Extract the [x, y] coordinate from the center of the cell holding the provided text.  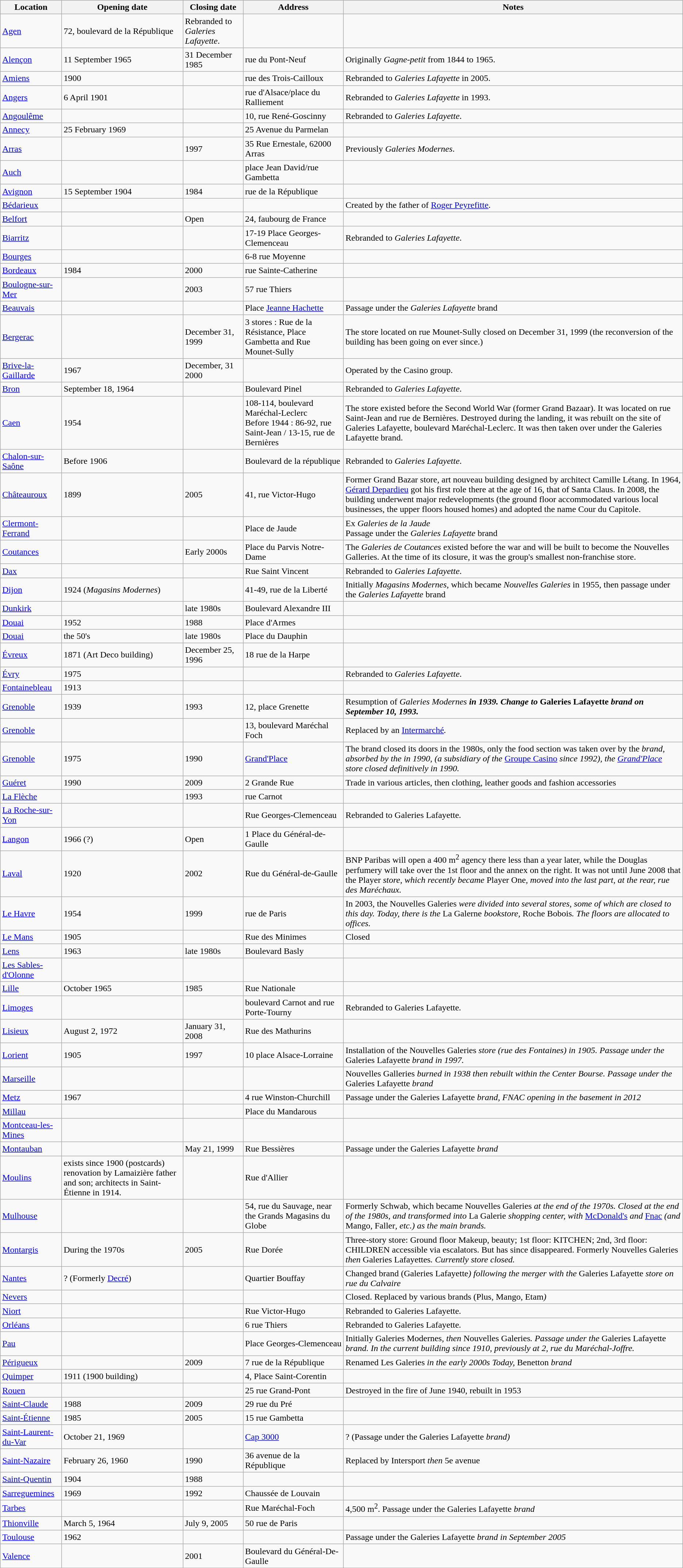
La Roche-sur-Yon [31, 815]
Address [293, 7]
Nantes [31, 1278]
Passage under the Galeries Lafayette brand, FNAC opening in the basement in 2012 [513, 1097]
Bourges [31, 257]
Place du Mandarous [293, 1111]
1969 [123, 1493]
Place d'Armes [293, 622]
Le Havre [31, 913]
2001 [213, 1556]
Quimper [31, 1376]
Rue des Minimes [293, 937]
1963 [123, 951]
Dax [31, 571]
March 5, 1964 [123, 1523]
Saint-Nazaire [31, 1460]
Fontainebleau [31, 688]
Destroyed in the fire of June 1940, rebuilt in 1953 [513, 1390]
Bergerac [31, 337]
Rue Saint Vincent [293, 571]
the 50's [123, 636]
36 avenue de la République [293, 1460]
Boulevard du Général-De-Gaulle [293, 1556]
Nevers [31, 1297]
rue du Pont-Neuf [293, 60]
57 rue Thiers [293, 290]
Place Georges-Clemenceau [293, 1343]
Rue du Général-de-Gaulle [293, 874]
Clermont-Ferrand [31, 528]
December, 31 2000 [213, 370]
13, boulevard Maréchal Foch [293, 730]
Boulevard Basly [293, 951]
Quartier Bouffay [293, 1278]
Replaced by an Intermarché. [513, 730]
15 rue Gambetta [293, 1418]
Saint-Quentin [31, 1479]
Ex Galeries de la JaudePassage under the Galeries Lafayette brand [513, 528]
Châteauroux [31, 494]
Toulouse [31, 1537]
Le Mans [31, 937]
1899 [123, 494]
4,500 m2. Passage under the Galeries Lafayette brand [513, 1508]
Saint-Étienne [31, 1418]
October 1965 [123, 989]
6 April 1901 [123, 97]
Alençon [31, 60]
1924 (Magasins Modernes) [123, 589]
41, rue Victor-Hugo [293, 494]
Boulevard Pinel [293, 389]
Beauvais [31, 308]
rue Carnot [293, 796]
Nouvelles Galleries burned in 1938 then rebuilt within the Center Bourse. Passage under the Galeries Lafayette brand [513, 1079]
1952 [123, 622]
1911 (1900 building) [123, 1376]
? (Formerly Decré) [123, 1278]
rue d'Alsace/place du Ralliement [293, 97]
During the 1970s [123, 1250]
? (Passage under the Galeries Lafayette brand) [513, 1437]
Renamed Les Galeries in the early 2000s Today, Benetton brand [513, 1362]
3 stores : Rue de la Résistance, Place Gambetta and Rue Mounet-Sully [293, 337]
Caen [31, 423]
Pau [31, 1343]
15 September 1904 [123, 191]
Notes [513, 7]
1992 [213, 1493]
Place du Parvis Notre-Dame [293, 552]
Angoulême [31, 116]
1999 [213, 913]
Originally Gagne-petit from 1844 to 1965. [513, 60]
2003 [213, 290]
1913 [123, 688]
Bédarieux [31, 205]
December 31, 1999 [213, 337]
Saint-Claude [31, 1404]
rue de Paris [293, 913]
1962 [123, 1537]
Montauban [31, 1149]
Belfort [31, 219]
10 place Alsace-Lorraine [293, 1055]
72, boulevard de la République [123, 31]
1 Place du Général-de-Gaulle [293, 839]
1904 [123, 1479]
August 2, 1972 [123, 1031]
exists since 1900 (postcards) renovation by Lamaizière father and son; architects in Saint-Étienne in 1914. [123, 1178]
Annecy [31, 130]
50 rue de Paris [293, 1523]
Metz [31, 1097]
Location [31, 7]
Thionville [31, 1523]
Resumption of Galeries Modernes in 1939. Change to Galeries Lafayette brand on September 10, 1993. [513, 707]
Moulins [31, 1178]
Boulevard de la république [293, 461]
12, place Grenette [293, 707]
Boulevard Alexandre III [293, 608]
1900 [123, 78]
10, rue René-Goscinny [293, 116]
Lorient [31, 1055]
Early 2000s [213, 552]
January 31, 2008 [213, 1031]
Bordeaux [31, 271]
Created by the father of Roger Peyrefitte. [513, 205]
54, rue du Sauvage, near the Grands Magasins du Globe [293, 1216]
Les Sables-d'Olonne [31, 970]
Limoges [31, 1007]
Évreux [31, 655]
Lille [31, 989]
Dunkirk [31, 608]
25 rue Grand-Pont [293, 1390]
108-114, boulevard Maréchal-LeclercBefore 1944 : 86-92, rue Saint-Jean / 13-15, rue de Bernières [293, 423]
The store located on rue Mounet-Sully closed on December 31, 1999 (the reconversion of the building has been going on ever since.) [513, 337]
December 25, 1996 [213, 655]
Rebranded to Galeries Lafayette in 2005. [513, 78]
Passage under the Galeries Lafayette brand in September 2005 [513, 1537]
Évry [31, 674]
Rouen [31, 1390]
Initially Magasins Modernes, which became Nouvelles Galeries in 1955, then passage under the Galeries Lafayette brand [513, 589]
Installation of the Nouvelles Galeries store (rue des Fontaines) in 1905. Passage under the Galeries Lafayette brand in 1997. [513, 1055]
Chalon-sur-Saône [31, 461]
1871 (Art Deco building) [123, 655]
7 rue de la République [293, 1362]
rue des Trois-Cailloux [293, 78]
Laval [31, 874]
Orléans [31, 1325]
Opening date [123, 7]
41-49, rue de la Liberté [293, 589]
Angers [31, 97]
25 Avenue du Parmelan [293, 130]
2000 [213, 271]
Brive-la-Gaillarde [31, 370]
4, Place Saint-Corentin [293, 1376]
Place de Jaude [293, 528]
Arras [31, 149]
Coutances [31, 552]
1939 [123, 707]
1966 (?) [123, 839]
Valence [31, 1556]
July 9, 2005 [213, 1523]
Langon [31, 839]
Boulogne-sur-Mer [31, 290]
Tarbes [31, 1508]
Rue des Mathurins [293, 1031]
Montargis [31, 1250]
Dijon [31, 589]
Montceau-les-Mines [31, 1130]
Rue Nationale [293, 989]
Changed brand (Galeries Lafayette) following the merger with the Galeries Lafayette store on rue du Calvaire [513, 1278]
September 18, 1964 [123, 389]
25 February 1969 [123, 130]
35 Rue Ernestale, 62000 Arras [293, 149]
Rue Maréchal-Foch [293, 1508]
Saint-Laurent-du-Var [31, 1437]
Mulhouse [31, 1216]
1920 [123, 874]
Rebranded to Galeries Lafayette in 1993. [513, 97]
24, faubourg de France [293, 219]
place Jean David/rue Gambetta [293, 172]
Rue Dorée [293, 1250]
Closing date [213, 7]
rue Sainte-Catherine [293, 271]
Trade in various articles, then clothing, leather goods and fashion accessories [513, 783]
11 September 1965 [123, 60]
29 rue du Pré [293, 1404]
2 Grande Rue [293, 783]
Rue Georges-Clemenceau [293, 815]
boulevard Carnot and rue Porte-Tourny [293, 1007]
Grand'Place [293, 759]
Amiens [31, 78]
Chaussée de Louvain [293, 1493]
Marseille [31, 1079]
6-8 rue Moyenne [293, 257]
Rue d'Allier [293, 1178]
Place du Dauphin [293, 636]
31 December 1985 [213, 60]
Rue Bessières [293, 1149]
October 21, 1969 [123, 1437]
17-19 Place Georges-Clemenceau [293, 238]
Replaced by Intersport then 5e avenue [513, 1460]
Millau [31, 1111]
Lens [31, 951]
Closed. Replaced by various brands (Plus, Mango, Etam) [513, 1297]
Previously Galeries Modernes. [513, 149]
18 rue de la Harpe [293, 655]
Périgueux [31, 1362]
Guéret [31, 783]
Place Jeanne Hachette [293, 308]
Sarreguemines [31, 1493]
May 21, 1999 [213, 1149]
Niort [31, 1311]
Auch [31, 172]
Closed [513, 937]
4 rue Winston-Churchill [293, 1097]
Bron [31, 389]
rue de la République [293, 191]
Cap 3000 [293, 1437]
Before 1906 [123, 461]
Operated by the Casino group. [513, 370]
February 26, 1960 [123, 1460]
Biarritz [31, 238]
Rue Victor-Hugo [293, 1311]
La Flèche [31, 796]
2002 [213, 874]
Lisieux [31, 1031]
6 rue Thiers [293, 1325]
Avignon [31, 191]
Agen [31, 31]
